Provide the [x, y] coordinate of the cell's center where the given text is located.  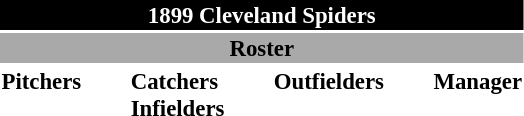
Roster [262, 48]
1899 Cleveland Spiders [262, 15]
